Return [X, Y] of the center of cell containing provided text 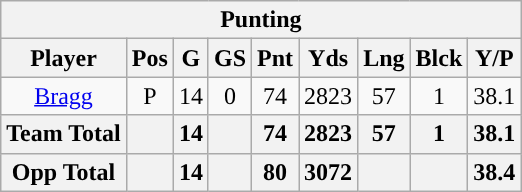
3072 [328, 172]
Punting [261, 20]
Blck [439, 58]
GS [230, 58]
Lng [384, 58]
Bragg [64, 96]
80 [276, 172]
P [150, 96]
Pos [150, 58]
0 [230, 96]
Yds [328, 58]
Player [64, 58]
Opp Total [64, 172]
Pnt [276, 58]
38.4 [494, 172]
Y/P [494, 58]
Team Total [64, 134]
G [190, 58]
